Return the [X, Y] coordinate for the center point of the cell that contains the specified text.  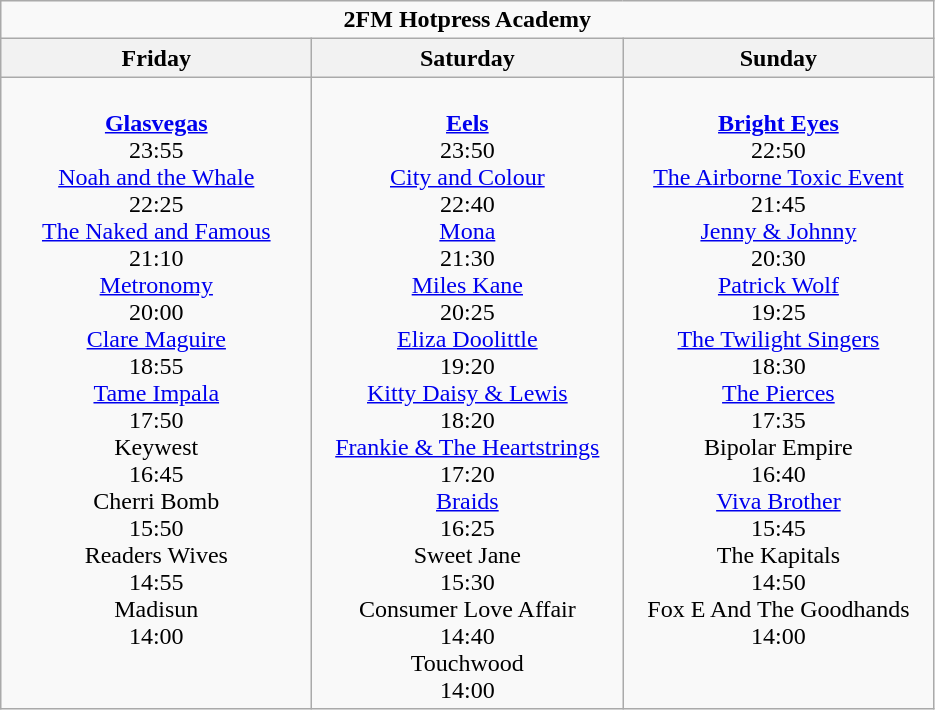
2FM Hotpress Academy [468, 20]
Sunday [778, 58]
Friday [156, 58]
Saturday [468, 58]
